From the cell containing the given text, extract its center point as (X, Y) coordinate. 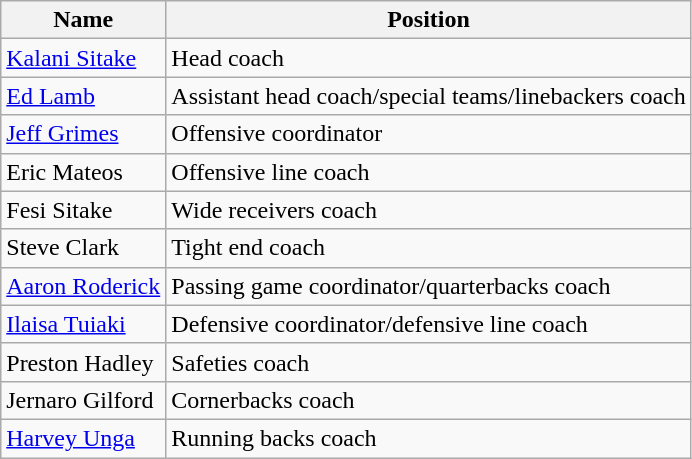
Defensive coordinator/defensive line coach (429, 324)
Aaron Roderick (84, 286)
Cornerbacks coach (429, 400)
Ed Lamb (84, 96)
Jeff Grimes (84, 134)
Name (84, 20)
Wide receivers coach (429, 210)
Harvey Unga (84, 438)
Kalani Sitake (84, 58)
Passing game coordinator/quarterbacks coach (429, 286)
Ilaisa Tuiaki (84, 324)
Offensive coordinator (429, 134)
Assistant head coach/special teams/linebackers coach (429, 96)
Fesi Sitake (84, 210)
Position (429, 20)
Jernaro Gilford (84, 400)
Steve Clark (84, 248)
Tight end coach (429, 248)
Offensive line coach (429, 172)
Head coach (429, 58)
Preston Hadley (84, 362)
Running backs coach (429, 438)
Safeties coach (429, 362)
Eric Mateos (84, 172)
